Determine the (x, y) coordinate at the center of the cell enclosing the given text.  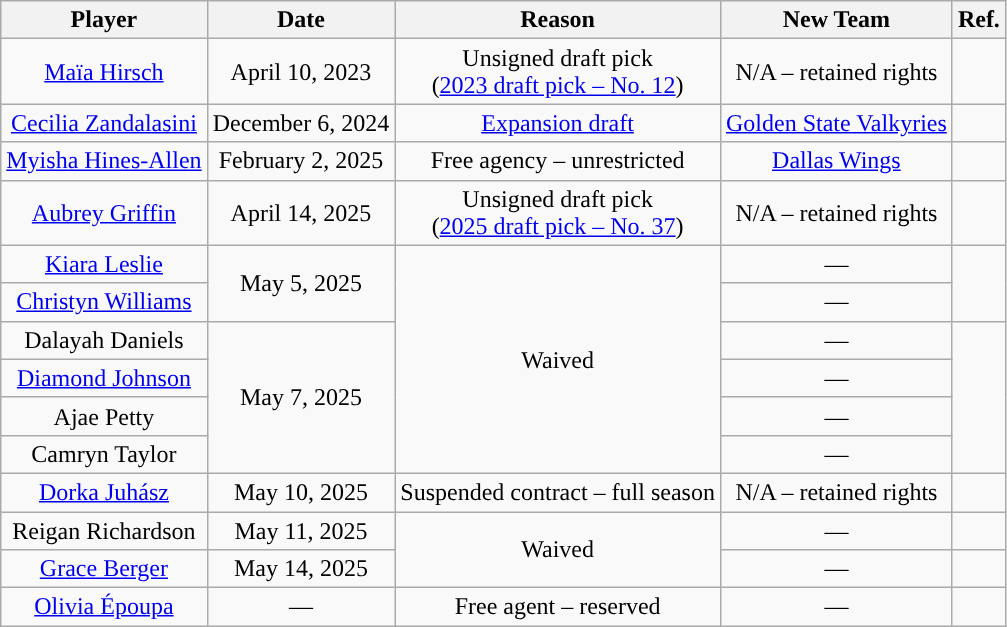
April 14, 2025 (301, 212)
Suspended contract – full season (558, 492)
Camryn Taylor (104, 454)
May 11, 2025 (301, 531)
Free agent – reserved (558, 607)
Kiara Leslie (104, 264)
May 10, 2025 (301, 492)
Grace Berger (104, 569)
Aubrey Griffin (104, 212)
Date (301, 20)
Myisha Hines-Allen (104, 161)
Cecilia Zandalasini (104, 123)
Christyn Williams (104, 302)
May 5, 2025 (301, 283)
Reason (558, 20)
Unsigned draft pick(2025 draft pick – No. 37) (558, 212)
Dalayah Daniels (104, 340)
December 6, 2024 (301, 123)
Diamond Johnson (104, 378)
Golden State Valkyries (836, 123)
Unsigned draft pick(2023 draft pick – No. 12) (558, 72)
May 14, 2025 (301, 569)
Olivia Époupa (104, 607)
Expansion draft (558, 123)
Player (104, 20)
Maïa Hirsch (104, 72)
May 7, 2025 (301, 397)
Dorka Juhász (104, 492)
Dallas Wings (836, 161)
New Team (836, 20)
Reigan Richardson (104, 531)
Ref. (978, 20)
April 10, 2023 (301, 72)
Ajae Petty (104, 416)
Free agency – unrestricted (558, 161)
February 2, 2025 (301, 161)
